Find where the given text appears and provide that cell's center as (x, y) coordinate. 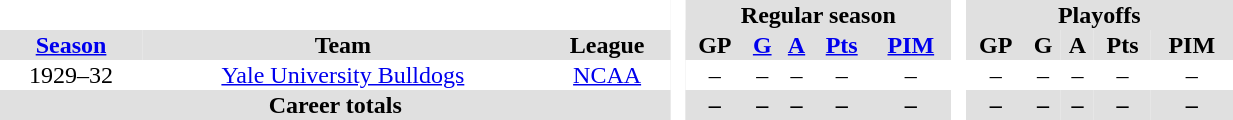
Playoffs (1099, 15)
1929–32 (71, 75)
Career totals (336, 105)
League (608, 45)
NCAA (608, 75)
Season (71, 45)
Regular season (818, 15)
Team (343, 45)
Yale University Bulldogs (343, 75)
